Detect which cell encompasses the target text, then output its [x, y] center coordinate. 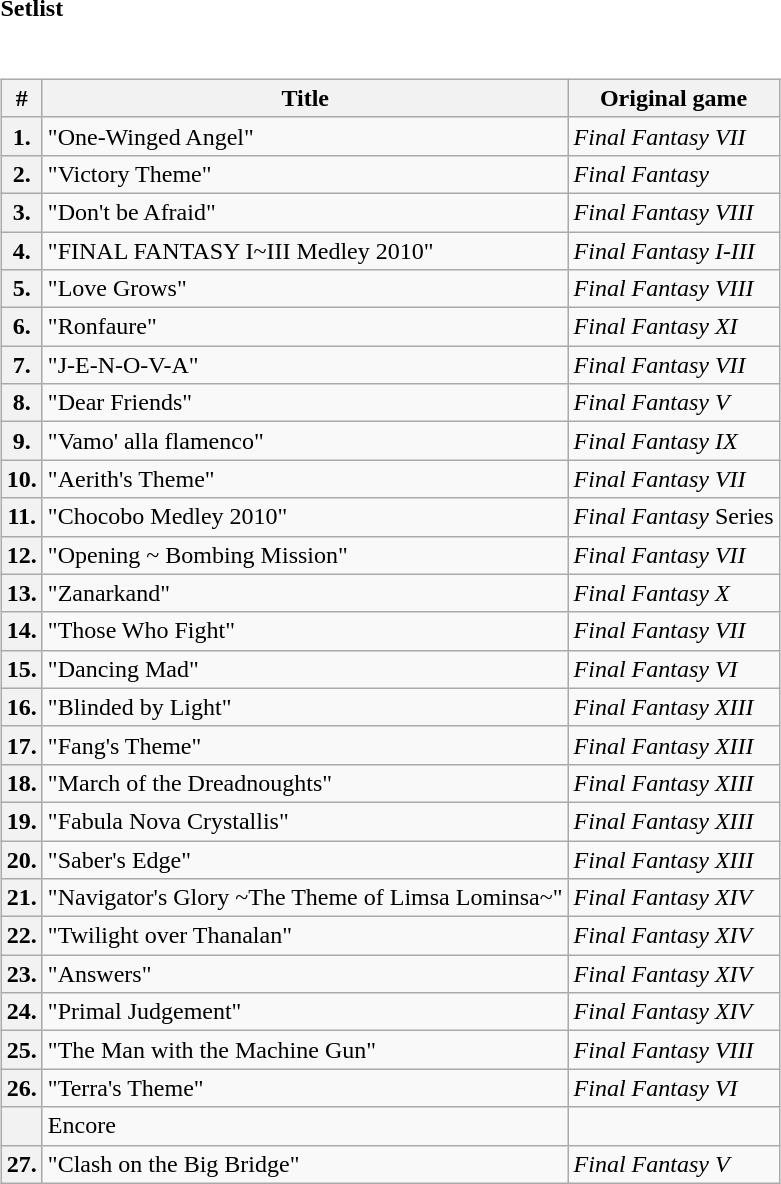
24. [22, 1012]
"Primal Judgement" [305, 1012]
12. [22, 555]
# [22, 98]
4. [22, 251]
11. [22, 517]
20. [22, 859]
"Dear Friends" [305, 403]
10. [22, 479]
"Don't be Afraid" [305, 212]
"Saber's Edge" [305, 859]
"Victory Theme" [305, 174]
Original game [674, 98]
8. [22, 403]
"J-E-N-O-V-A" [305, 365]
"Clash on the Big Bridge" [305, 1164]
16. [22, 707]
"Twilight over Thanalan" [305, 936]
14. [22, 631]
23. [22, 974]
"Dancing Mad" [305, 669]
7. [22, 365]
"March of the Dreadnoughts" [305, 783]
15. [22, 669]
"Answers" [305, 974]
Final Fantasy Series [674, 517]
25. [22, 1050]
"Navigator's Glory ~The Theme of Limsa Lominsa~" [305, 898]
Encore [305, 1126]
2. [22, 174]
27. [22, 1164]
18. [22, 783]
19. [22, 821]
Final Fantasy [674, 174]
"Those Who Fight" [305, 631]
Title [305, 98]
"Fabula Nova Crystallis" [305, 821]
"Love Grows" [305, 289]
Final Fantasy X [674, 593]
"Chocobo Medley 2010" [305, 517]
"Terra's Theme" [305, 1088]
"Opening ~ Bombing Mission" [305, 555]
"The Man with the Machine Gun" [305, 1050]
21. [22, 898]
Final Fantasy I-III [674, 251]
26. [22, 1088]
13. [22, 593]
17. [22, 745]
"Vamo' alla flamenco" [305, 441]
"Fang's Theme" [305, 745]
3. [22, 212]
5. [22, 289]
"Blinded by Light" [305, 707]
"Zanarkand" [305, 593]
"Aerith's Theme" [305, 479]
"FINAL FANTASY I~III Medley 2010" [305, 251]
Final Fantasy IX [674, 441]
Final Fantasy XI [674, 327]
9. [22, 441]
"Ronfaure" [305, 327]
6. [22, 327]
22. [22, 936]
"One-Winged Angel" [305, 136]
1. [22, 136]
